Determine the (x, y) coordinate at the center of the cell enclosing the given text.  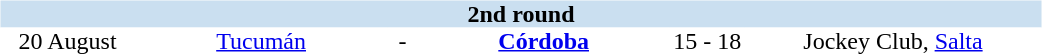
- (403, 42)
15 - 18 (707, 42)
Jockey Club, Salta (892, 42)
20 August (67, 42)
Tucumán (262, 42)
2nd round (520, 14)
Córdoba (544, 42)
